Capture the cell that displays the provided text and extract its [X, Y] central coordinate. 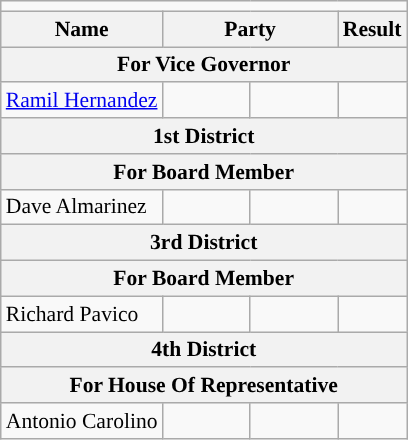
4th District [204, 350]
Party [250, 29]
Result [372, 29]
Richard Pavico [82, 314]
For House Of Representative [204, 386]
Ramil Hernandez [82, 101]
1st District [204, 136]
Name [82, 29]
3rd District [204, 243]
Antonio Carolino [82, 421]
Dave Almarinez [82, 207]
For Vice Governor [204, 65]
